Return the [x, y] coordinate for the center point of the cell that contains the specified text.  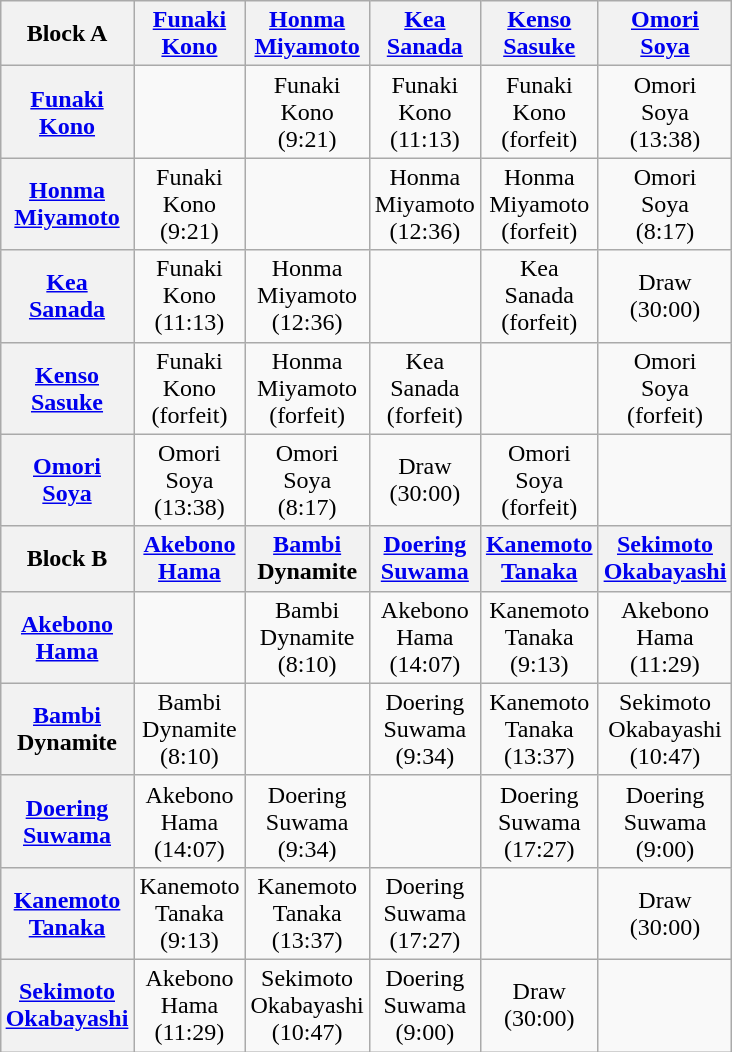
Block A [67, 34]
Block B [67, 558]
